Determine the (X, Y) coordinate at the center of the cell enclosing the given text.  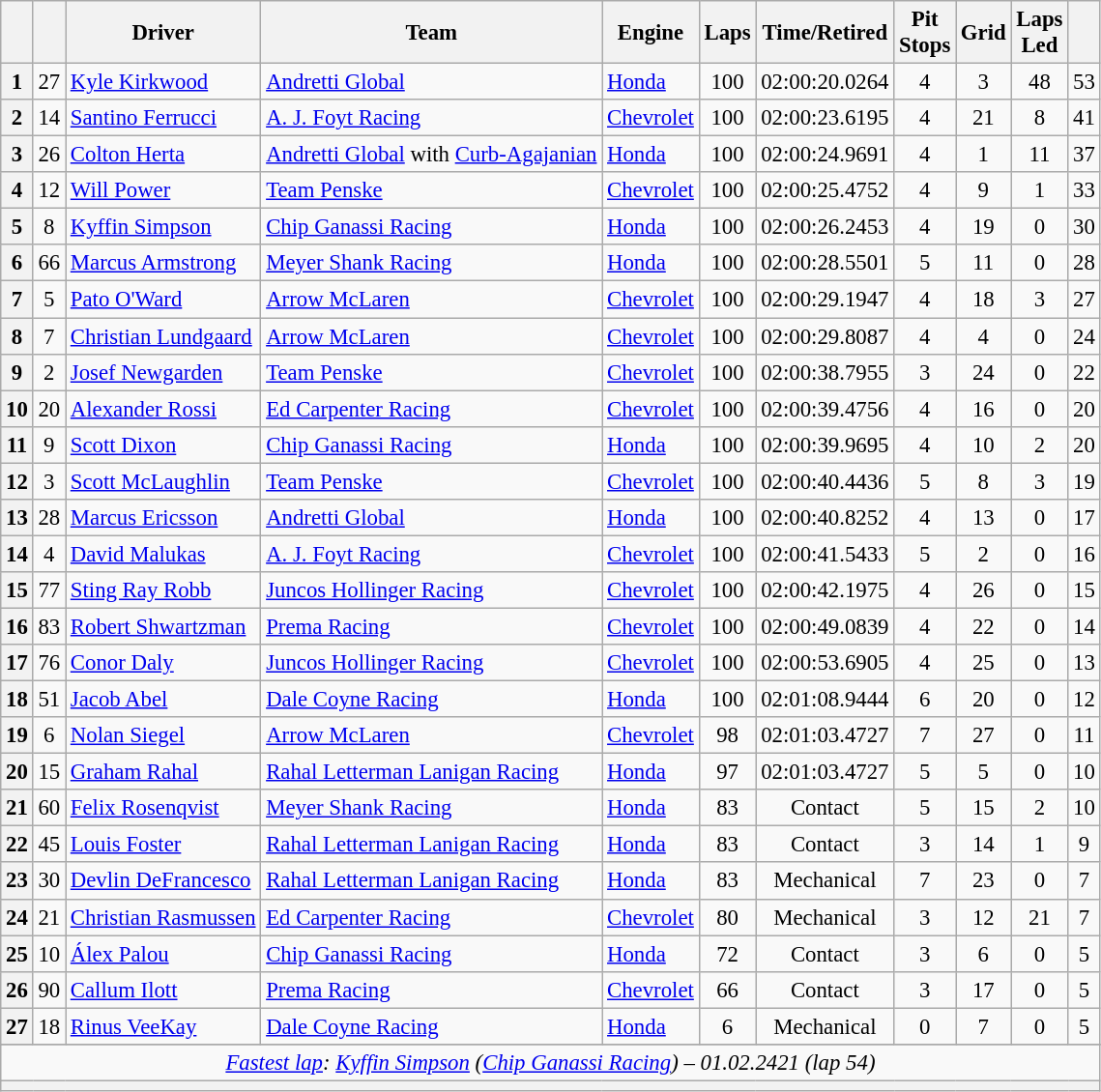
Robert Shwartzman (163, 626)
02:00:53.6905 (826, 663)
Santino Ferrucci (163, 118)
Conor Daly (163, 663)
60 (48, 808)
Josef Newgarden (163, 372)
02:00:28.5501 (826, 264)
97 (727, 772)
Rinus VeeKay (163, 1026)
David Malukas (163, 554)
02:00:25.4752 (826, 190)
72 (727, 954)
02:01:08.9444 (826, 700)
Kyffin Simpson (163, 227)
Felix Rosenqvist (163, 808)
77 (48, 590)
76 (48, 663)
Callum Ilott (163, 990)
Time/Retired (826, 33)
Grid (984, 33)
Devlin DeFrancesco (163, 881)
Engine (651, 33)
Scott Dixon (163, 445)
Team (431, 33)
Alexander Rossi (163, 409)
90 (48, 990)
Andretti Global with Curb-Agajanian (431, 155)
53 (1085, 82)
Colton Herta (163, 155)
Fastest lap: Kyffin Simpson (Chip Ganassi Racing) – 01.02.2421 (lap 54) (551, 1063)
41 (1085, 118)
02:00:42.1975 (826, 590)
02:00:23.6195 (826, 118)
Nolan Siegel (163, 735)
Graham Rahal (163, 772)
48 (1040, 82)
Christian Lundgaard (163, 336)
Scott McLaughlin (163, 481)
Will Power (163, 190)
02:00:39.9695 (826, 445)
02:00:40.8252 (826, 518)
02:00:38.7955 (826, 372)
Álex Palou (163, 954)
02:00:49.0839 (826, 626)
Kyle Kirkwood (163, 82)
Sting Ray Robb (163, 590)
Laps (727, 33)
Marcus Armstrong (163, 264)
Pato O'Ward (163, 300)
51 (48, 700)
Jacob Abel (163, 700)
02:00:29.8087 (826, 336)
02:00:41.5433 (826, 554)
PitStops (925, 33)
02:00:20.0264 (826, 82)
LapsLed (1040, 33)
80 (727, 917)
02:00:29.1947 (826, 300)
98 (727, 735)
02:00:26.2453 (826, 227)
02:00:39.4756 (826, 409)
45 (48, 845)
Christian Rasmussen (163, 917)
37 (1085, 155)
Driver (163, 33)
02:00:24.9691 (826, 155)
33 (1085, 190)
02:00:40.4436 (826, 481)
Louis Foster (163, 845)
Marcus Ericsson (163, 518)
